Capture the cell that displays the provided text and extract its (x, y) central coordinate. 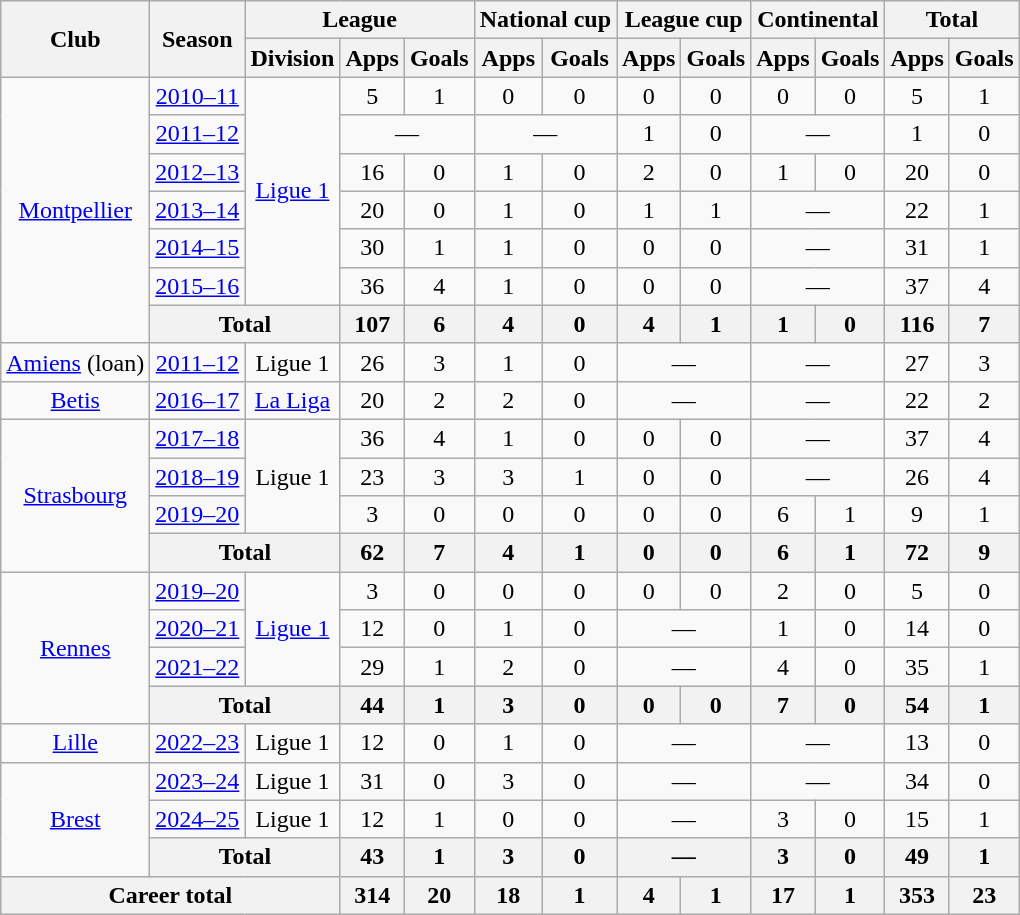
2024–25 (198, 819)
League cup (684, 20)
2016–17 (198, 400)
2020–21 (198, 629)
2015–16 (198, 286)
72 (917, 553)
Lille (76, 743)
2022–23 (198, 743)
17 (783, 895)
Montpellier (76, 210)
314 (372, 895)
13 (917, 743)
18 (508, 895)
16 (372, 172)
35 (917, 667)
Rennes (76, 648)
14 (917, 629)
44 (372, 705)
Career total (170, 895)
Club (76, 39)
49 (917, 857)
Strasbourg (76, 495)
107 (372, 324)
30 (372, 248)
2013–14 (198, 210)
116 (917, 324)
353 (917, 895)
2021–22 (198, 667)
2014–15 (198, 248)
La Liga (292, 400)
2010–11 (198, 96)
15 (917, 819)
2018–19 (198, 477)
Division (292, 58)
2023–24 (198, 781)
Betis (76, 400)
2012–13 (198, 172)
27 (917, 362)
62 (372, 553)
League (360, 20)
29 (372, 667)
Amiens (loan) (76, 362)
Continental (818, 20)
National cup (545, 20)
Brest (76, 819)
43 (372, 857)
Season (198, 39)
34 (917, 781)
54 (917, 705)
2017–18 (198, 438)
